Search for the cell housing the specified text and yield its (x, y) center coordinate. 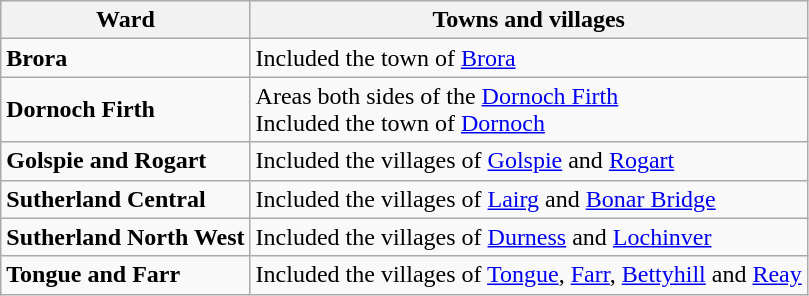
Dornoch Firth (126, 110)
Tongue and Farr (126, 275)
Included the villages of Lairg and Bonar Bridge (528, 199)
Brora (126, 58)
Areas both sides of the Dornoch Firth Included the town of Dornoch (528, 110)
Included the villages of Tongue, Farr, Bettyhill and Reay (528, 275)
Included the town of Brora (528, 58)
Golspie and Rogart (126, 161)
Sutherland Central (126, 199)
Included the villages of Golspie and Rogart (528, 161)
Towns and villages (528, 20)
Sutherland North West (126, 237)
Included the villages of Durness and Lochinver (528, 237)
Ward (126, 20)
